Capture the cell that displays the provided text and extract its [x, y] central coordinate. 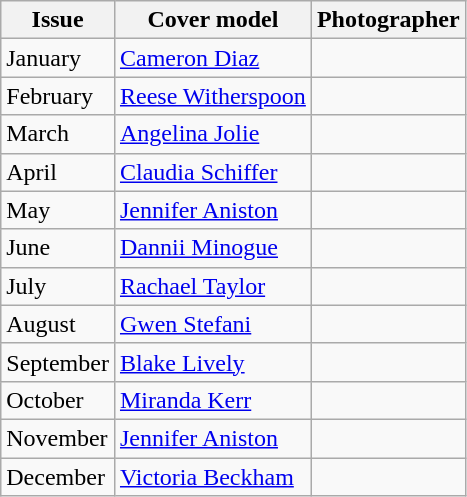
Cameron Diaz [212, 58]
May [58, 210]
Reese Witherspoon [212, 96]
Cover model [212, 20]
January [58, 58]
November [58, 438]
July [58, 286]
August [58, 324]
March [58, 134]
Photographer [388, 20]
Dannii Minogue [212, 248]
April [58, 172]
Rachael Taylor [212, 286]
Blake Lively [212, 362]
December [58, 477]
September [58, 362]
February [58, 96]
Miranda Kerr [212, 400]
Angelina Jolie [212, 134]
Gwen Stefani [212, 324]
Claudia Schiffer [212, 172]
Issue [58, 20]
June [58, 248]
October [58, 400]
Victoria Beckham [212, 477]
